Extract the (X, Y) coordinate from the center of the cell holding the provided text.  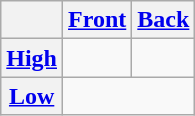
Low (32, 96)
High (32, 58)
Back (164, 20)
Front (98, 20)
